For the text-containing cell, return its midpoint in [X, Y] coordinate format. 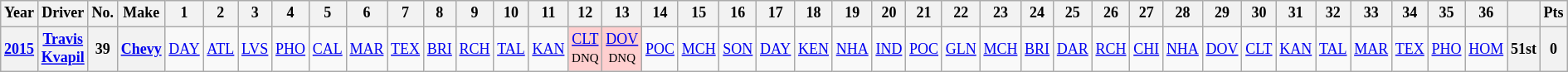
11 [548, 13]
39 [103, 49]
DOVDNQ [622, 49]
22 [961, 13]
Chevy [141, 49]
32 [1333, 13]
CHI [1147, 49]
DOV [1222, 49]
SON [738, 49]
No. [103, 13]
IND [889, 49]
25 [1072, 13]
16 [738, 13]
20 [889, 13]
30 [1259, 13]
36 [1487, 13]
2015 [20, 49]
9 [475, 13]
10 [511, 13]
HOM [1487, 49]
17 [776, 13]
27 [1147, 13]
5 [327, 13]
12 [586, 13]
31 [1296, 13]
GLN [961, 49]
Year [20, 13]
0 [1553, 49]
18 [814, 13]
LVS [256, 49]
KEN [814, 49]
6 [367, 13]
1 [184, 13]
14 [660, 13]
DAR [1072, 49]
35 [1447, 13]
CAL [327, 49]
Driver [63, 13]
8 [440, 13]
23 [1001, 13]
4 [290, 13]
Travis Kvapil [63, 49]
ATL [221, 49]
2 [221, 13]
19 [852, 13]
3 [256, 13]
CLTDNQ [586, 49]
21 [924, 13]
15 [699, 13]
51st [1524, 49]
34 [1410, 13]
24 [1037, 13]
Make [141, 13]
13 [622, 13]
29 [1222, 13]
26 [1111, 13]
7 [406, 13]
Pts [1553, 13]
28 [1183, 13]
CLT [1259, 49]
33 [1371, 13]
